Pinpoint the cell where the given text exists, returning its [x, y] midpoint coordinate. 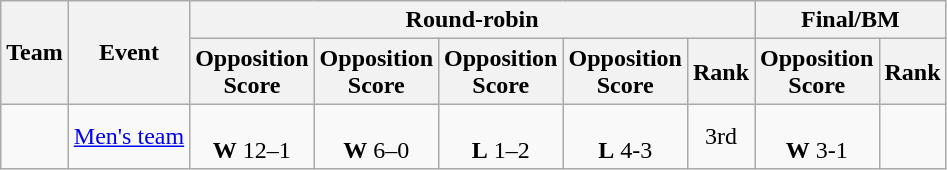
Final/BM [851, 20]
L 4-3 [625, 136]
3rd [720, 136]
Team [35, 52]
L 1–2 [501, 136]
Round-robin [472, 20]
W 12–1 [252, 136]
Event [128, 52]
W 6–0 [376, 136]
Men's team [128, 136]
W 3-1 [817, 136]
